Identify which cell holds the provided text, then report its (X, Y) central coordinate. 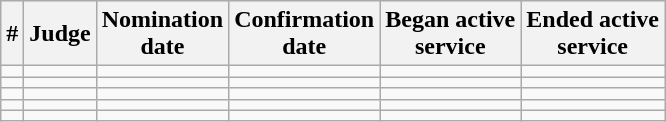
# (12, 34)
Judge (60, 34)
Began activeservice (450, 34)
Ended activeservice (593, 34)
Nominationdate (162, 34)
Confirmationdate (304, 34)
